Capture the cell that displays the provided text and extract its (x, y) central coordinate. 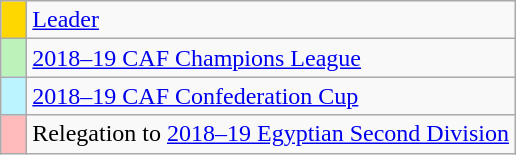
2018–19 CAF Confederation Cup (271, 96)
2018–19 CAF Champions League (271, 58)
Relegation to 2018–19 Egyptian Second Division (271, 134)
Leader (271, 20)
